Search for the cell housing the specified text and yield its (x, y) center coordinate. 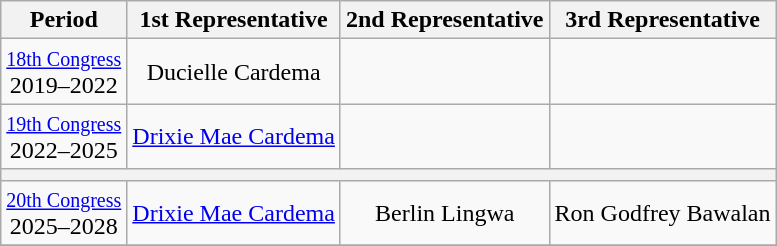
20th Congress2025–2028 (64, 212)
3rd Representative (662, 20)
1st Representative (234, 20)
Berlin Lingwa (444, 212)
Ron Godfrey Bawalan (662, 212)
18th Congress2019–2022 (64, 72)
19th Congress2022–2025 (64, 136)
Period (64, 20)
2nd Representative (444, 20)
Ducielle Cardema (234, 72)
